Output the [X, Y] coordinate of the center of the cell containing the given text.  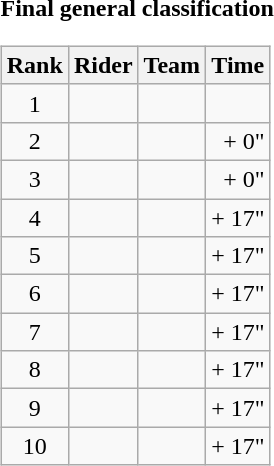
4 [34, 217]
2 [34, 141]
Rank [34, 65]
Time [238, 65]
6 [34, 294]
Rider [103, 65]
5 [34, 256]
3 [34, 179]
8 [34, 370]
9 [34, 408]
Team [172, 65]
1 [34, 103]
10 [34, 446]
7 [34, 332]
